Scan for the cell matching the given text and deliver its (X, Y) coordinate at center. 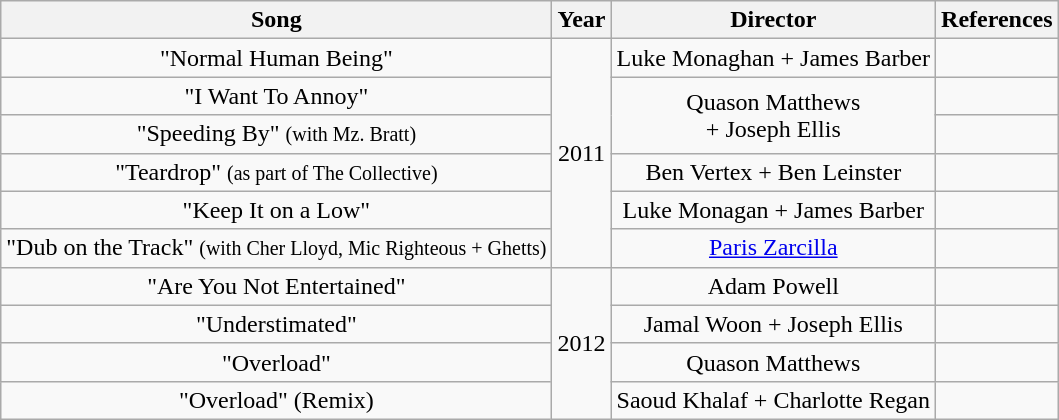
"Are You Not Entertained" (276, 286)
Saoud Khalaf + Charlotte Regan (774, 400)
Quason Matthews (774, 362)
"Speeding By" (with Mz. Bratt) (276, 134)
Year (582, 20)
Song (276, 20)
Luke Monaghan + James Barber (774, 58)
"Overload" (276, 362)
References (998, 20)
"Understimated" (276, 324)
Luke Monagan + James Barber (774, 210)
"Dub on the Track" (with Cher Lloyd, Mic Righteous + Ghetts) (276, 248)
"Normal Human Being" (276, 58)
Jamal Woon + Joseph Ellis (774, 324)
2011 (582, 153)
"I Want To Annoy" (276, 96)
"Keep It on a Low" (276, 210)
2012 (582, 343)
Quason Matthews+ Joseph Ellis (774, 115)
Director (774, 20)
Paris Zarcilla (774, 248)
"Overload" (Remix) (276, 400)
Ben Vertex + Ben Leinster (774, 172)
"Teardrop" (as part of The Collective) (276, 172)
Adam Powell (774, 286)
